Scan for the cell matching the given text and deliver its [X, Y] coordinate at center. 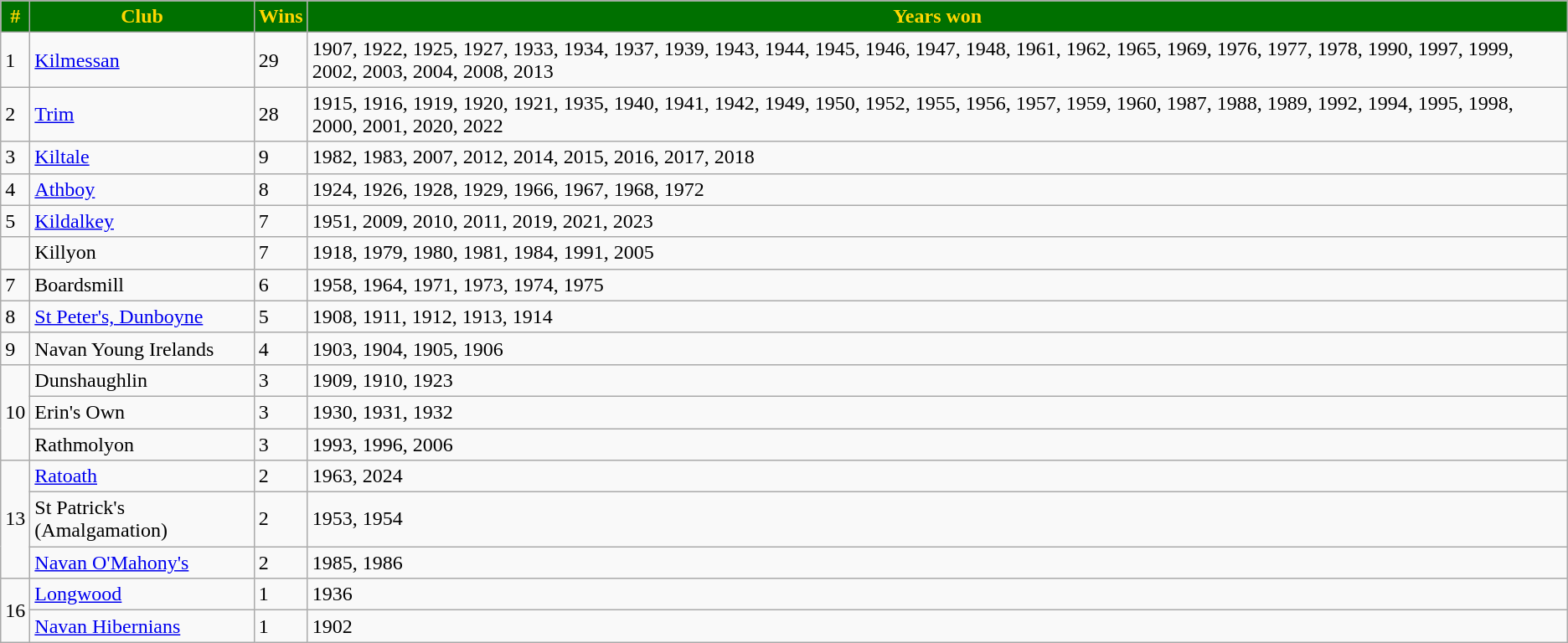
St Peter's, Dunboyne [142, 316]
Wins [281, 17]
Navan Young Irelands [142, 348]
1951, 2009, 2010, 2011, 2019, 2021, 2023 [937, 221]
# [15, 17]
1903, 1904, 1905, 1906 [937, 348]
1909, 1910, 1923 [937, 380]
Kiltale [142, 157]
1963, 2024 [937, 476]
Trim [142, 114]
Killyon [142, 253]
6 [281, 285]
16 [15, 610]
28 [281, 114]
Club [142, 17]
Dunshaughlin [142, 380]
Longwood [142, 594]
1918, 1979, 1980, 1981, 1984, 1991, 2005 [937, 253]
Athboy [142, 189]
Erin's Own [142, 412]
Navan Hibernians [142, 626]
1924, 1926, 1928, 1929, 1966, 1967, 1968, 1972 [937, 189]
1908, 1911, 1912, 1913, 1914 [937, 316]
St Patrick's (Amalgamation) [142, 519]
Kilmessan [142, 60]
1902 [937, 626]
Boardsmill [142, 285]
29 [281, 60]
Rathmolyon [142, 445]
Ratoath [142, 476]
1993, 1996, 2006 [937, 445]
1958, 1964, 1971, 1973, 1974, 1975 [937, 285]
10 [15, 412]
Navan O'Mahony's [142, 563]
13 [15, 519]
1953, 1954 [937, 519]
1985, 1986 [937, 563]
1930, 1931, 1932 [937, 412]
Years won [937, 17]
1982, 1983, 2007, 2012, 2014, 2015, 2016, 2017, 2018 [937, 157]
1936 [937, 594]
Kildalkey [142, 221]
